Scan for the cell matching the given text and deliver its [x, y] coordinate at center. 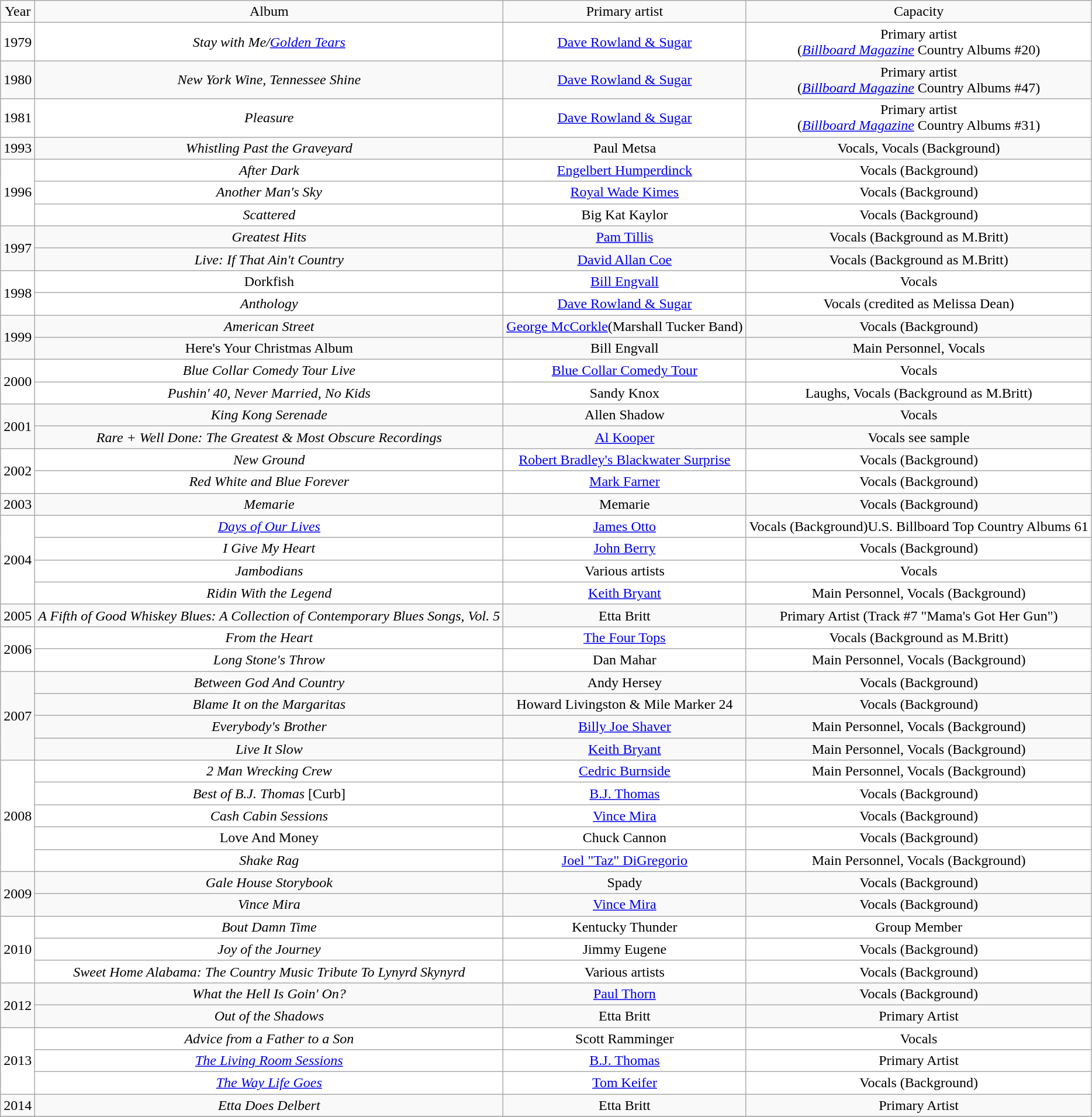
Primary artist [624, 12]
Scattered [269, 215]
Dorkfish [269, 281]
Royal Wade Kimes [624, 192]
Kentucky Thunder [624, 927]
Cash Cabin Sessions [269, 816]
After Dark [269, 170]
Allen Shadow [624, 415]
New Ground [269, 460]
The Way Life Goes [269, 1083]
Engelbert Humperdinck [624, 170]
1993 [18, 148]
2008 [18, 816]
Advice from a Father to a Son [269, 1038]
Etta Does Delbert [269, 1105]
What the Hell Is Goin' On? [269, 994]
Pam Tillis [624, 237]
Mark Farner [624, 482]
Year [18, 12]
2014 [18, 1105]
1999 [18, 337]
A Fifth of Good Whiskey Blues: A Collection of Contemporary Blues Songs, Vol. 5 [269, 615]
Pushin' 40, Never Married, No Kids [269, 393]
Another Man's Sky [269, 192]
Vocals (Background)U.S. Billboard Top Country Albums 61 [919, 526]
I Give My Heart [269, 549]
American Street [269, 326]
2007 [18, 716]
1980 [18, 80]
2003 [18, 504]
Scott Ramminger [624, 1038]
2006 [18, 649]
The Living Room Sessions [269, 1061]
Pleasure [269, 118]
James Otto [624, 526]
Whistling Past the Graveyard [269, 148]
2001 [18, 426]
Jimmy Eugene [624, 949]
King Kong Serenade [269, 415]
Sweet Home Alabama: The Country Music Tribute To Lynyrd Skynyrd [269, 971]
2013 [18, 1060]
1997 [18, 248]
Best of B.J. Thomas [Curb] [269, 794]
Gale House Storybook [269, 882]
Primary artist (Billboard Magazine Country Albums #31) [919, 118]
Primary Artist (Track #7 "Mama's Got Her Gun") [919, 615]
Between God And Country [269, 682]
Greatest Hits [269, 237]
Main Personnel, Vocals [919, 349]
Joy of the Journey [269, 949]
John Berry [624, 549]
Blue Collar Comedy Tour Live [269, 371]
New York Wine, Tennessee Shine [269, 80]
Live It Slow [269, 749]
Here's Your Christmas Album [269, 349]
Blue Collar Comedy Tour [624, 371]
2002 [18, 471]
Billy Joe Shaver [624, 727]
Paul Thorn [624, 994]
2000 [18, 382]
Andy Hersey [624, 682]
2009 [18, 894]
David Allan Coe [624, 259]
Album [269, 12]
Vocals (credited as Melissa Dean) [919, 304]
Anthology [269, 304]
Capacity [919, 12]
Chuck Cannon [624, 838]
From the Heart [269, 637]
1981 [18, 118]
Live: If That Ain't Country [269, 259]
George McCorkle(Marshall Tucker Band) [624, 326]
Laughs, Vocals (Background as M.Britt) [919, 393]
Red White and Blue Forever [269, 482]
2 Man Wrecking Crew [269, 771]
Everybody's Brother [269, 727]
Cedric Burnside [624, 771]
Long Stone's Throw [269, 660]
2004 [18, 560]
Spady [624, 882]
Sandy Knox [624, 393]
Robert Bradley's Blackwater Surprise [624, 460]
The Four Tops [624, 637]
Big Kat Kaylor [624, 215]
Al Kooper [624, 437]
Primary artist (Billboard Magazine Country Albums #47) [919, 80]
1979 [18, 42]
Stay with Me/Golden Tears [269, 42]
Tom Keifer [624, 1083]
Paul Metsa [624, 148]
Jambodians [269, 571]
Ridin With the Legend [269, 593]
1998 [18, 292]
Dan Mahar [624, 660]
Shake Rag [269, 860]
Bout Damn Time [269, 927]
Joel "Taz" DiGregorio [624, 860]
Out of the Shadows [269, 1016]
2010 [18, 949]
Love And Money [269, 838]
Blame It on the Margaritas [269, 705]
Primary artist (Billboard Magazine Country Albums #20) [919, 42]
2005 [18, 615]
Group Member [919, 927]
1996 [18, 192]
Howard Livingston & Mile Marker 24 [624, 705]
2012 [18, 1005]
Vocals see sample [919, 437]
Vocals, Vocals (Background) [919, 148]
Days of Our Lives [269, 526]
Rare + Well Done: The Greatest & Most Obscure Recordings [269, 437]
